Return the (X, Y) coordinate for the center point of the cell that contains the specified text.  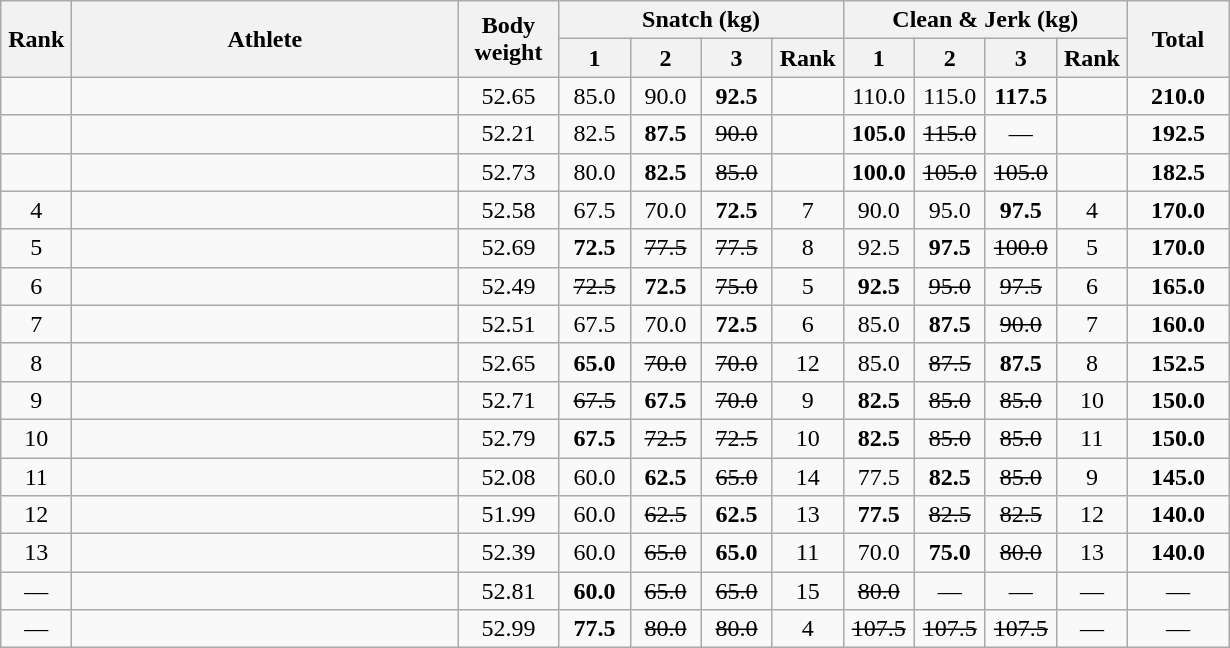
52.79 (508, 438)
Snatch (kg) (701, 20)
110.0 (878, 96)
14 (808, 477)
192.5 (1178, 134)
52.21 (508, 134)
52.08 (508, 477)
117.5 (1020, 96)
52.51 (508, 324)
51.99 (508, 515)
52.73 (508, 172)
52.71 (508, 400)
152.5 (1178, 362)
52.81 (508, 591)
182.5 (1178, 172)
165.0 (1178, 286)
52.39 (508, 553)
Clean & Jerk (kg) (985, 20)
Total (1178, 39)
52.58 (508, 210)
52.69 (508, 248)
Athlete (265, 39)
52.49 (508, 286)
15 (808, 591)
Body weight (508, 39)
210.0 (1178, 96)
160.0 (1178, 324)
52.99 (508, 629)
145.0 (1178, 477)
